Return [X, Y] of the center of cell containing provided text 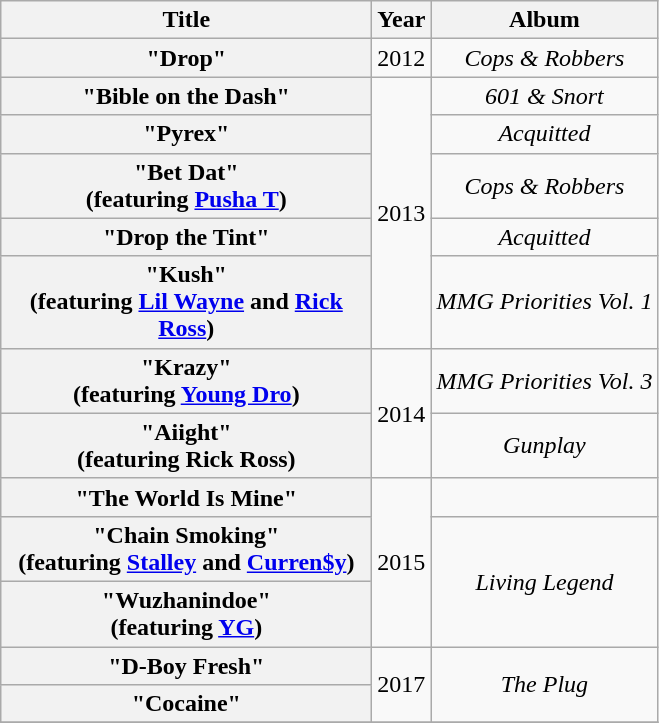
MMG Priorities Vol. 3 [544, 380]
2012 [402, 58]
"Wuzhanindoe"(featuring YG) [186, 614]
"Drop" [186, 58]
Living Legend [544, 581]
Title [186, 20]
"Aiight"(featuring Rick Ross) [186, 446]
"Pyrex" [186, 134]
2015 [402, 562]
"Kush"(featuring Lil Wayne and Rick Ross) [186, 302]
"Cocaine" [186, 704]
"Krazy"(featuring Young Dro) [186, 380]
MMG Priorities Vol. 1 [544, 302]
601 & Snort [544, 96]
2014 [402, 413]
The Plug [544, 684]
2017 [402, 684]
Year [402, 20]
"Chain Smoking"(featuring Stalley and Curren$y) [186, 548]
Gunplay [544, 446]
"Bet Dat"(featuring Pusha T) [186, 186]
2013 [402, 212]
"The World Is Mine" [186, 497]
"D-Boy Fresh" [186, 665]
Album [544, 20]
"Drop the Tint" [186, 237]
"Bible on the Dash" [186, 96]
